Output the (X, Y) coordinate of the center of the cell containing the given text.  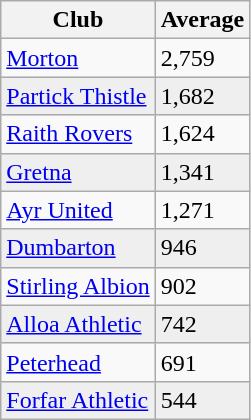
Forfar Athletic (78, 400)
Club (78, 20)
Dumbarton (78, 248)
2,759 (202, 58)
691 (202, 362)
Gretna (78, 172)
Ayr United (78, 210)
946 (202, 248)
Morton (78, 58)
902 (202, 286)
Average (202, 20)
742 (202, 324)
1,341 (202, 172)
544 (202, 400)
Peterhead (78, 362)
Alloa Athletic (78, 324)
1,682 (202, 96)
Stirling Albion (78, 286)
1,624 (202, 134)
Raith Rovers (78, 134)
1,271 (202, 210)
Partick Thistle (78, 96)
